For the text-containing cell, return its midpoint in (x, y) coordinate format. 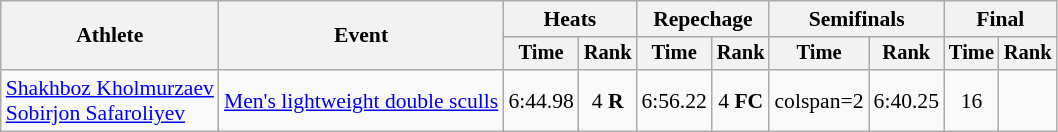
6:56.22 (674, 100)
Men's lightweight double sculls (361, 100)
Athlete (110, 36)
colspan=2 (818, 100)
4 FC (741, 100)
Event (361, 36)
Heats (570, 19)
4 R (608, 100)
Repechage (702, 19)
16 (972, 100)
6:44.98 (540, 100)
Shakhboz KholmurzaevSobirjon Safaroliyev (110, 100)
Semifinals (856, 19)
6:40.25 (906, 100)
Final (1000, 19)
